Pinpoint the cell where the given text exists, returning its (x, y) midpoint coordinate. 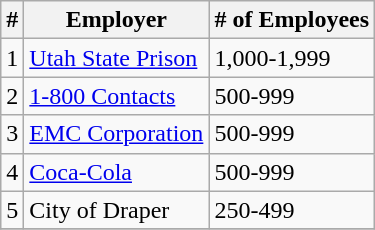
City of Draper (116, 210)
# (12, 20)
5 (12, 210)
EMC Corporation (116, 134)
Coca-Cola (116, 172)
Employer (116, 20)
3 (12, 134)
1 (12, 58)
1-800 Contacts (116, 96)
250-499 (292, 210)
1,000-1,999 (292, 58)
4 (12, 172)
# of Employees (292, 20)
2 (12, 96)
Utah State Prison (116, 58)
